Output the [X, Y] coordinate of the center of the cell containing the given text.  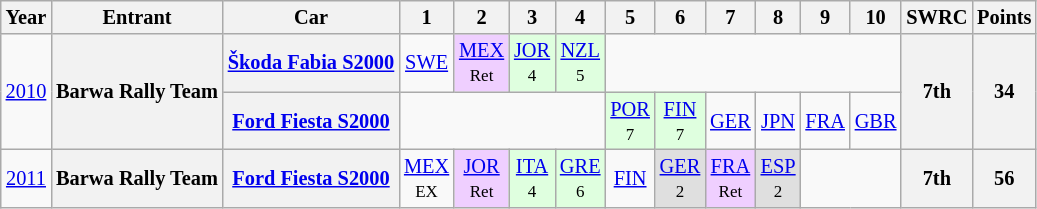
2 [482, 17]
3 [532, 17]
MEXRet [482, 63]
2010 [26, 92]
8 [778, 17]
Škoda Fabia S2000 [311, 63]
Points [1004, 17]
NZL5 [580, 63]
JOR4 [532, 63]
6 [680, 17]
FIN [630, 178]
FIN7 [680, 121]
GER2 [680, 178]
ITA4 [532, 178]
Year [26, 17]
JORRet [482, 178]
10 [876, 17]
FRARet [730, 178]
POR7 [630, 121]
56 [1004, 178]
5 [630, 17]
34 [1004, 92]
GER [730, 121]
ESP2 [778, 178]
MEXEX [426, 178]
JPN [778, 121]
4 [580, 17]
7 [730, 17]
2011 [26, 178]
Car [311, 17]
FRA [824, 121]
SWRC [936, 17]
GRE6 [580, 178]
1 [426, 17]
GBR [876, 121]
9 [824, 17]
SWE [426, 63]
Entrant [137, 17]
